Extract the (X, Y) coordinate from the center of the cell holding the provided text.  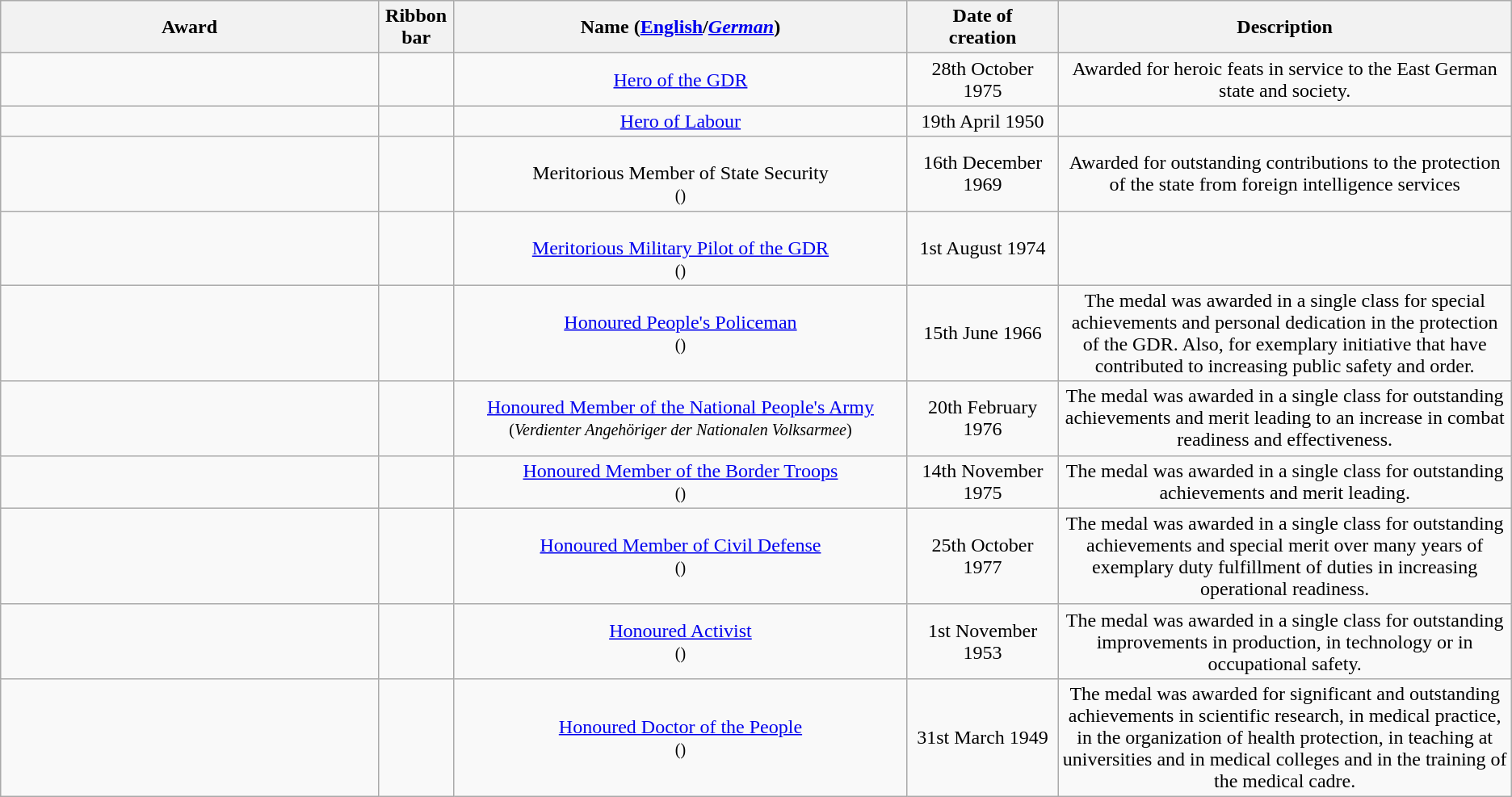
Award (190, 27)
Honoured People's Policeman() (680, 333)
20th February 1976 (982, 418)
Date ofcreation (982, 27)
Honoured Activist() (680, 641)
1st August 1974 (982, 248)
25th October 1977 (982, 556)
Hero of the GDR (680, 79)
Awarded for heroic feats in service to the East German state and society. (1284, 79)
The medal was awarded in a single class for outstanding achievements and merit leading to an increase in combat readiness and effectiveness. (1284, 418)
Honoured Member of the National People's Army(Verdienter Angehöriger der Nationalen Volksarmee) (680, 418)
The medal was awarded in a single class for outstanding improvements in production, in technology or in occupational safety. (1284, 641)
16th December 1969 (982, 174)
Ribbonbar (416, 27)
15th June 1966 (982, 333)
Meritorious Military Pilot of the GDR () (680, 248)
28th October 1975 (982, 79)
Name (English/German) (680, 27)
Description (1284, 27)
Honoured Member of Civil Defense() (680, 556)
Hero of Labour (680, 121)
Meritorious Member of State Security () (680, 174)
Honoured Member of the Border Troops() (680, 481)
Honoured Doctor of the People() (680, 737)
31st March 1949 (982, 737)
The medal was awarded in a single class for outstanding achievements and merit leading. (1284, 481)
Awarded for outstanding contributions to the protection of the state from foreign intelligence services (1284, 174)
19th April 1950 (982, 121)
1st November 1953 (982, 641)
14th November 1975 (982, 481)
